Return (X, Y) of the center of cell containing provided text 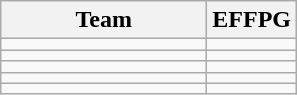
EFFPG (252, 20)
Team (104, 20)
